Locate the cell with the specified text and output its [X, Y] center coordinate. 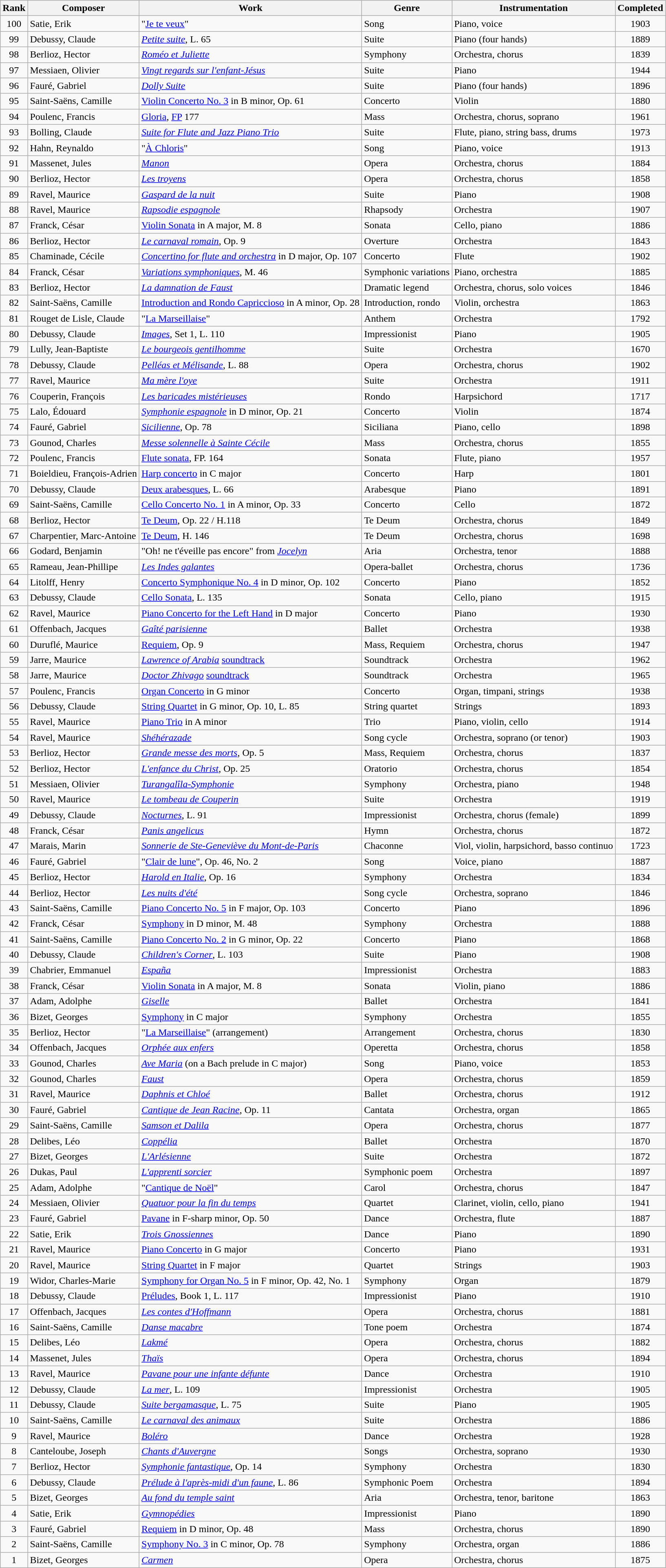
Harp [534, 474]
86 [14, 241]
Carmen [251, 1560]
Le bourgeois gentilhomme [251, 349]
59 [14, 660]
1915 [641, 598]
89 [14, 194]
Symphony in C major [251, 1017]
"Oh! ne t'éveille pas encore" from Jocelyn [251, 551]
Duruflé, Maurice [84, 644]
Symphonic poem [407, 1172]
79 [14, 349]
1843 [641, 241]
68 [14, 520]
Piano Concerto No. 5 in F major, Op. 103 [251, 908]
Cello Sonata, L. 135 [251, 598]
"Cantique de Noël" [251, 1188]
72 [14, 458]
Orchestra, flute [534, 1219]
11 [14, 1405]
10 [14, 1420]
Genre [407, 8]
Chaconne [407, 846]
39 [14, 970]
1897 [641, 1172]
Grande messe des morts, Op. 5 [251, 753]
24 [14, 1203]
Suite bergamasque, L. 75 [251, 1405]
Canteloube, Joseph [84, 1451]
Shéhérazade [251, 738]
Harold en Italie, Op. 16 [251, 877]
Gaîté parisienne [251, 629]
50 [14, 799]
Orchestra, tenor [534, 551]
82 [14, 303]
62 [14, 613]
Piano, cello [534, 427]
Harp concerto in C major [251, 474]
Orchestra, chorus (female) [534, 815]
1914 [641, 722]
Opera-ballet [407, 567]
Rapsodie espagnole [251, 210]
1877 [641, 1125]
Ave Maria (on a Bach prelude in C major) [251, 1063]
Violin Concerto No. 3 in B minor, Op. 61 [251, 101]
Danse macabre [251, 1327]
74 [14, 427]
1919 [641, 799]
Le carnaval des animaux [251, 1420]
1947 [641, 644]
60 [14, 644]
La mer, L. 109 [251, 1389]
Piano, violin, cello [534, 722]
27 [14, 1156]
7 [14, 1467]
30 [14, 1110]
Concerto Symphonique No. 4 in D minor, Op. 102 [251, 582]
76 [14, 396]
78 [14, 365]
1948 [641, 784]
66 [14, 551]
91 [14, 163]
57 [14, 691]
"La Marseillaise" (arrangement) [251, 1032]
Arabesque [407, 489]
Composer [84, 8]
Siciliana [407, 427]
1875 [641, 1560]
26 [14, 1172]
34 [14, 1048]
47 [14, 846]
1801 [641, 474]
Turangalîla-Symphonie [251, 784]
Lakmé [251, 1343]
Sicilienne, Op. 78 [251, 427]
28 [14, 1141]
Faust [251, 1079]
Charpentier, Marc-Antoine [84, 536]
Rhapsody [407, 210]
1879 [641, 1281]
55 [14, 722]
Overture [407, 241]
49 [14, 815]
65 [14, 567]
Flute, piano [534, 458]
54 [14, 738]
L'apprenti sorcier [251, 1172]
1736 [641, 567]
Symphonic Poem [407, 1482]
Dramatic legend [407, 287]
Quatuor pour la fin du temps [251, 1203]
Les nuits d'été [251, 892]
1899 [641, 815]
42 [14, 923]
6 [14, 1482]
Chants d'Auvergne [251, 1451]
1859 [641, 1079]
Concertino for flute and orchestra in D major, Op. 107 [251, 256]
La damnation de Faust [251, 287]
25 [14, 1188]
"La Marseillaise" [251, 318]
37 [14, 1001]
Te Deum, Op. 22 / H.118 [251, 520]
3 [14, 1529]
Introduction, rondo [407, 303]
Flute sonata, FP. 164 [251, 458]
20 [14, 1265]
Prélude à l'après-midi d'un faune, L. 86 [251, 1482]
Lully, Jean-Baptiste [84, 349]
Dukas, Paul [84, 1172]
Manon [251, 163]
Operetta [407, 1048]
Lawrence of Arabia soundtrack [251, 660]
Lalo, Édouard [84, 411]
Messe solennelle à Sainte Cécile [251, 442]
Le tombeau de Couperin [251, 799]
Orchestra, chorus, soprano [534, 117]
71 [14, 474]
43 [14, 908]
1841 [641, 1001]
4 [14, 1513]
38 [14, 986]
1839 [641, 55]
Violin, orchestra [534, 303]
1898 [641, 427]
Organ, timpani, strings [534, 691]
"À Chloris" [251, 148]
L'enfance du Christ, Op. 25 [251, 769]
1928 [641, 1435]
75 [14, 411]
87 [14, 225]
1882 [641, 1343]
84 [14, 272]
Widor, Charles-Marie [84, 1281]
1912 [641, 1094]
67 [14, 536]
Rameau, Jean-Phillipe [84, 567]
1849 [641, 520]
Gymnopédies [251, 1513]
22 [14, 1234]
1913 [641, 148]
100 [14, 24]
Instrumentation [534, 8]
Nocturnes, L. 91 [251, 815]
46 [14, 861]
16 [14, 1327]
Te Deum, H. 146 [251, 536]
Le carnaval romain, Op. 9 [251, 241]
Requiem, Op. 9 [251, 644]
1865 [641, 1110]
83 [14, 287]
1834 [641, 877]
1881 [641, 1312]
Les Indes galantes [251, 567]
90 [14, 179]
Dolly Suite [251, 86]
63 [14, 598]
53 [14, 753]
Orchestra, chorus, solo voices [534, 287]
Children's Corner, L. 103 [251, 955]
Chaminade, Cécile [84, 256]
1931 [641, 1250]
España [251, 970]
21 [14, 1250]
Organ Concerto in G minor [251, 691]
1670 [641, 349]
Bolling, Claude [84, 132]
Gaspard de la nuit [251, 194]
Pavane in F-sharp minor, Op. 50 [251, 1219]
5 [14, 1498]
61 [14, 629]
Chabrier, Emmanuel [84, 970]
1717 [641, 396]
Les troyens [251, 179]
Les contes d'Hoffmann [251, 1312]
Orchestra, soprano (or tenor) [534, 738]
29 [14, 1125]
Symphonie fantastique, Op. 14 [251, 1467]
35 [14, 1032]
1891 [641, 489]
1847 [641, 1188]
Anthem [407, 318]
Completed [641, 8]
41 [14, 939]
Orchestra, tenor, baritone [534, 1498]
9 [14, 1435]
1893 [641, 707]
Trois Gnossiennes [251, 1234]
Carol [407, 1188]
Litolff, Henry [84, 582]
Clarinet, violin, cello, piano [534, 1203]
Hahn, Reynaldo [84, 148]
1944 [641, 70]
Arrangement [407, 1032]
Boieldieu, François-Adrien [84, 474]
1961 [641, 117]
23 [14, 1219]
Flute [534, 256]
Cantata [407, 1110]
19 [14, 1281]
13 [14, 1374]
36 [14, 1017]
Panis angelicus [251, 830]
44 [14, 892]
Petite suite, L. 65 [251, 39]
99 [14, 39]
1885 [641, 272]
Tone poem [407, 1327]
Piano Concerto No. 2 in G minor, Op. 22 [251, 939]
48 [14, 830]
1837 [641, 753]
1911 [641, 380]
17 [14, 1312]
Cantique de Jean Racine, Op. 11 [251, 1110]
Doctor Zhivago soundtrack [251, 675]
Images, Set 1, L. 110 [251, 334]
1853 [641, 1063]
Organ [534, 1281]
Ma mère l'oye [251, 380]
Boléro [251, 1435]
85 [14, 256]
Giselle [251, 1001]
Symphony No. 3 in C minor, Op. 78 [251, 1544]
Samson et Dalila [251, 1125]
15 [14, 1343]
56 [14, 707]
Trio [407, 722]
1889 [641, 39]
Hymn [407, 830]
1 [14, 1560]
2 [14, 1544]
1870 [641, 1141]
Godard, Benjamin [84, 551]
Couperin, François [84, 396]
Rank [14, 8]
1962 [641, 660]
Préludes, Book 1, L. 117 [251, 1296]
Songs [407, 1451]
Vingt regards sur l'enfant-Jésus [251, 70]
Flute, piano, string bass, drums [534, 132]
Orphée aux enfers [251, 1048]
Daphnis et Chloé [251, 1094]
1884 [641, 163]
1868 [641, 939]
92 [14, 148]
Coppélia [251, 1141]
Oratorio [407, 769]
32 [14, 1079]
Harpsichord [534, 396]
95 [14, 101]
96 [14, 86]
58 [14, 675]
String Quartet in G minor, Op. 10, L. 85 [251, 707]
Symphonie espagnole in D minor, Op. 21 [251, 411]
1852 [641, 582]
70 [14, 489]
69 [14, 505]
Rouget de Lisle, Claude [84, 318]
Thaïs [251, 1358]
Piano, orchestra [534, 272]
Requiem in D minor, Op. 48 [251, 1529]
Piano Concerto for the Left Hand in D major [251, 613]
8 [14, 1451]
80 [14, 334]
1907 [641, 210]
97 [14, 70]
88 [14, 210]
93 [14, 132]
"Clair de lune", Op. 46, No. 2 [251, 861]
String quartet [407, 707]
14 [14, 1358]
Work [251, 8]
1698 [641, 536]
Cello [534, 505]
12 [14, 1389]
40 [14, 955]
Voice, piano [534, 861]
Marais, Marin [84, 846]
31 [14, 1094]
77 [14, 380]
1883 [641, 970]
Orchestra, piano [534, 784]
81 [14, 318]
1973 [641, 132]
Deux arabesques, L. 66 [251, 489]
45 [14, 877]
Gloria, FP 177 [251, 117]
Symphonic variations [407, 272]
1854 [641, 769]
Sonnerie de Ste-Geneviève du Mont-de-Paris [251, 846]
1792 [641, 318]
Piano Concerto in G major [251, 1250]
1880 [641, 101]
33 [14, 1063]
Rondo [407, 396]
1723 [641, 846]
L'Arlésienne [251, 1156]
String Quartet in F major [251, 1265]
Symphony for Organ No. 5 in F minor, Op. 42, No. 1 [251, 1281]
Viol, violin, harpsichord, basso continuo [534, 846]
Cello Concerto No. 1 in A minor, Op. 33 [251, 505]
52 [14, 769]
98 [14, 55]
Variations symphoniques, M. 46 [251, 272]
Symphony in D minor, M. 48 [251, 923]
Piano Trio in A minor [251, 722]
1941 [641, 1203]
Pavane pour une infante défunte [251, 1374]
Introduction and Rondo Capriccioso in A minor, Op. 28 [251, 303]
Pelléas et Mélisande, L. 88 [251, 365]
94 [14, 117]
1957 [641, 458]
Au fond du temple saint [251, 1498]
Violin, piano [534, 986]
"Je te veux" [251, 24]
73 [14, 442]
Roméo et Juliette [251, 55]
Les baricades mistérieuses [251, 396]
64 [14, 582]
18 [14, 1296]
1965 [641, 675]
Suite for Flute and Jazz Piano Trio [251, 132]
51 [14, 784]
